For the text-containing cell, return its midpoint in (X, Y) coordinate format. 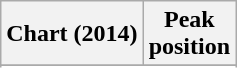
Peakposition (189, 34)
Chart (2014) (72, 34)
